Return the (X, Y) coordinate for the center point of the cell that contains the specified text.  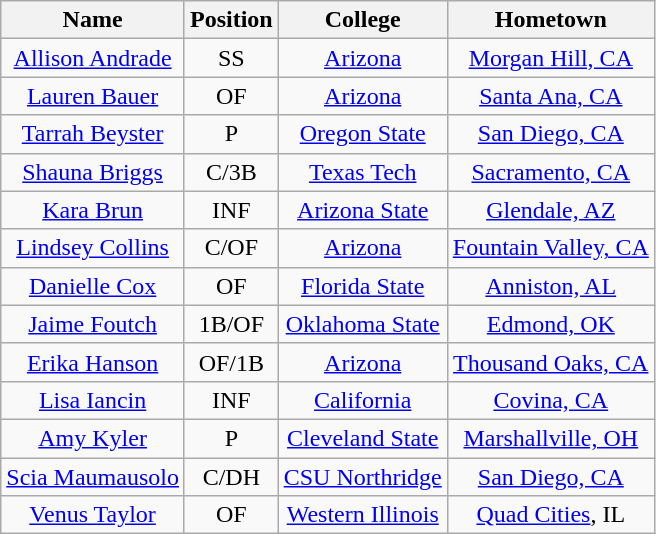
1B/OF (231, 324)
Tarrah Beyster (93, 134)
Shauna Briggs (93, 172)
Kara Brun (93, 210)
Erika Hanson (93, 362)
Glendale, AZ (550, 210)
Covina, CA (550, 400)
College (362, 20)
OF/1B (231, 362)
Edmond, OK (550, 324)
C/3B (231, 172)
Western Illinois (362, 515)
Quad Cities, IL (550, 515)
SS (231, 58)
Danielle Cox (93, 286)
Scia Maumausolo (93, 477)
Marshallville, OH (550, 438)
Texas Tech (362, 172)
Morgan Hill, CA (550, 58)
Cleveland State (362, 438)
Position (231, 20)
Anniston, AL (550, 286)
Lisa Iancin (93, 400)
Oklahoma State (362, 324)
Venus Taylor (93, 515)
C/DH (231, 477)
California (362, 400)
Florida State (362, 286)
Allison Andrade (93, 58)
Thousand Oaks, CA (550, 362)
Jaime Foutch (93, 324)
Name (93, 20)
Sacramento, CA (550, 172)
Oregon State (362, 134)
Amy Kyler (93, 438)
CSU Northridge (362, 477)
Fountain Valley, CA (550, 248)
Lauren Bauer (93, 96)
Santa Ana, CA (550, 96)
Arizona State (362, 210)
Hometown (550, 20)
Lindsey Collins (93, 248)
C/OF (231, 248)
